Detect which cell encompasses the target text, then output its (X, Y) center coordinate. 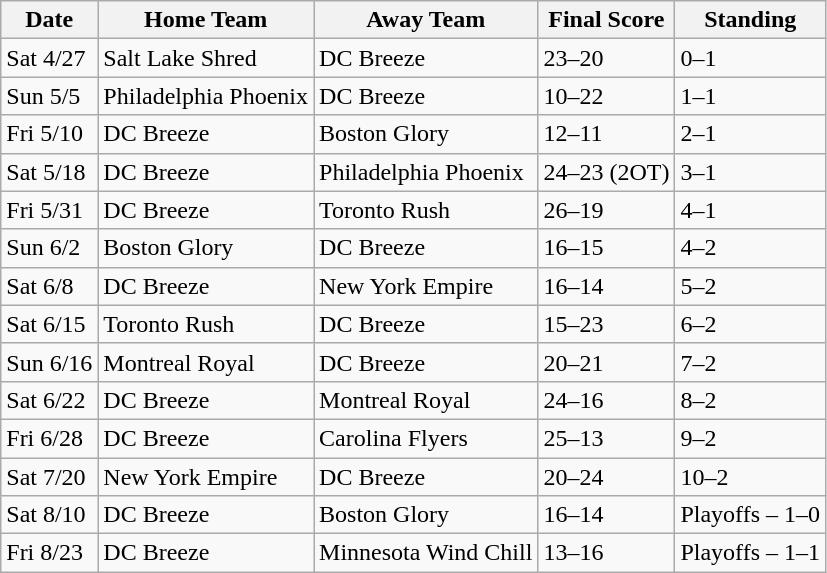
20–24 (606, 477)
Sat 6/15 (50, 324)
2–1 (750, 134)
Sat 7/20 (50, 477)
Sun 5/5 (50, 96)
26–19 (606, 210)
10–2 (750, 477)
25–13 (606, 438)
Sun 6/2 (50, 248)
Sat 5/18 (50, 172)
6–2 (750, 324)
Home Team (206, 20)
Carolina Flyers (426, 438)
Sat 6/8 (50, 286)
Playoffs – 1–0 (750, 515)
5–2 (750, 286)
Minnesota Wind Chill (426, 553)
16–15 (606, 248)
Final Score (606, 20)
0–1 (750, 58)
10–22 (606, 96)
Salt Lake Shred (206, 58)
Fri 5/10 (50, 134)
13–16 (606, 553)
Fri 5/31 (50, 210)
Fri 6/28 (50, 438)
24–16 (606, 400)
Standing (750, 20)
4–2 (750, 248)
9–2 (750, 438)
15–23 (606, 324)
Date (50, 20)
Playoffs – 1–1 (750, 553)
Sat 6/22 (50, 400)
1–1 (750, 96)
Sun 6/16 (50, 362)
Sat 4/27 (50, 58)
24–23 (2OT) (606, 172)
Sat 8/10 (50, 515)
Away Team (426, 20)
23–20 (606, 58)
20–21 (606, 362)
12–11 (606, 134)
8–2 (750, 400)
7–2 (750, 362)
3–1 (750, 172)
Fri 8/23 (50, 553)
4–1 (750, 210)
